Return (x, y) of the center of cell containing provided text 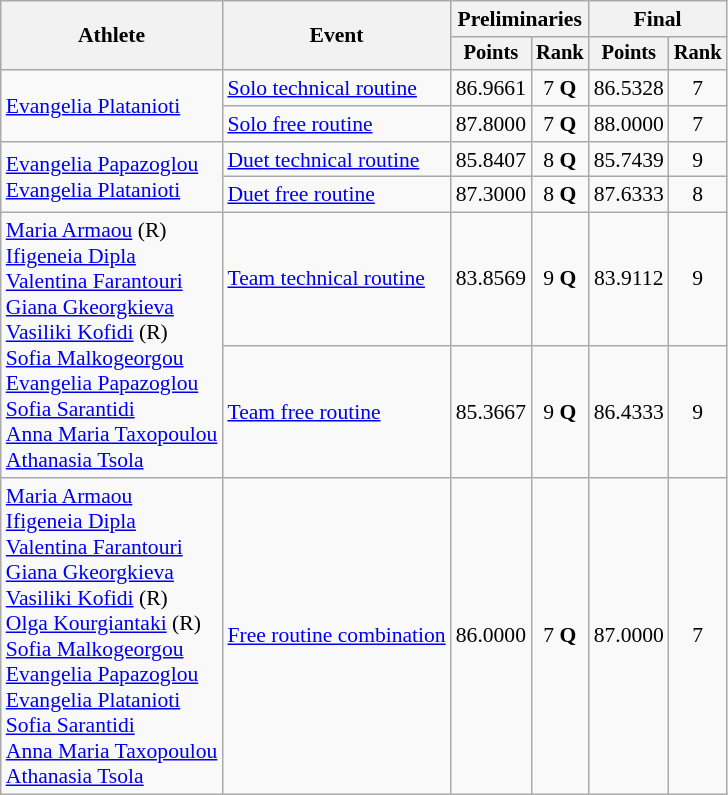
Team free routine (336, 412)
Athlete (112, 36)
85.7439 (629, 160)
86.5328 (629, 88)
87.6333 (629, 195)
Preliminaries (520, 19)
Final (658, 19)
Event (336, 36)
86.0000 (491, 636)
83.8569 (491, 280)
86.4333 (629, 412)
83.9112 (629, 280)
8 (698, 195)
Team technical routine (336, 280)
88.0000 (629, 124)
Evangelia Platanioti (112, 106)
Duet free routine (336, 195)
85.8407 (491, 160)
86.9661 (491, 88)
Duet technical routine (336, 160)
Solo technical routine (336, 88)
87.3000 (491, 195)
85.3667 (491, 412)
87.8000 (491, 124)
Free routine combination (336, 636)
Evangelia PapazoglouEvangelia Platanioti (112, 178)
87.0000 (629, 636)
Solo free routine (336, 124)
